Provide the [x, y] coordinate of the cell's center where the given text is located.  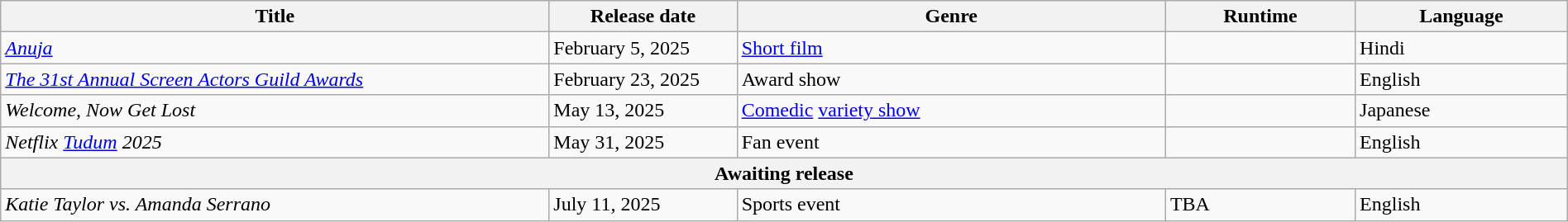
Hindi [1462, 48]
Language [1462, 17]
May 31, 2025 [643, 142]
Title [275, 17]
July 11, 2025 [643, 205]
Short film [951, 48]
February 5, 2025 [643, 48]
TBA [1260, 205]
May 13, 2025 [643, 111]
Sports event [951, 205]
Genre [951, 17]
Runtime [1260, 17]
The 31st Annual Screen Actors Guild Awards [275, 79]
Comedic variety show [951, 111]
February 23, 2025 [643, 79]
Awaiting release [784, 173]
Japanese [1462, 111]
Welcome, Now Get Lost [275, 111]
Netflix Tudum 2025 [275, 142]
Fan event [951, 142]
Release date [643, 17]
Katie Taylor vs. Amanda Serrano [275, 205]
Anuja [275, 48]
Award show [951, 79]
